Return the (x, y) coordinate for the center point of the cell that contains the specified text.  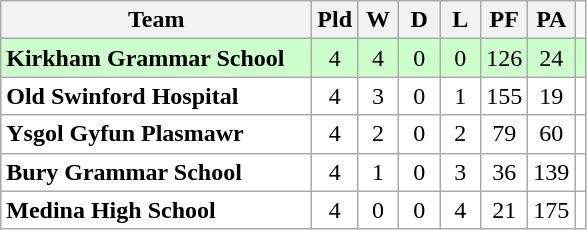
175 (552, 210)
Old Swinford Hospital (156, 96)
Team (156, 20)
155 (504, 96)
Kirkham Grammar School (156, 58)
Ysgol Gyfun Plasmawr (156, 134)
Bury Grammar School (156, 172)
19 (552, 96)
L (460, 20)
D (420, 20)
24 (552, 58)
Pld (335, 20)
21 (504, 210)
139 (552, 172)
60 (552, 134)
36 (504, 172)
PF (504, 20)
PA (552, 20)
Medina High School (156, 210)
126 (504, 58)
W (378, 20)
79 (504, 134)
